Pinpoint the cell where the given text exists, returning its [X, Y] midpoint coordinate. 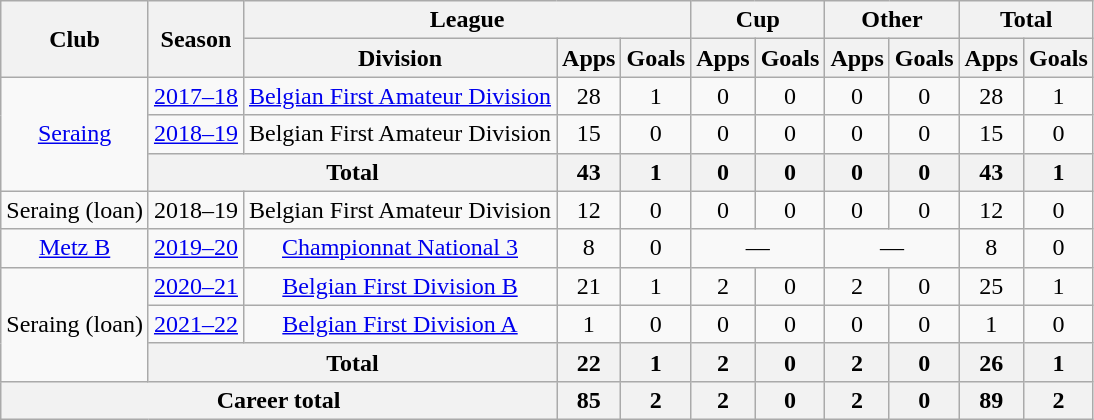
Cup [758, 20]
2020–21 [196, 286]
2017–18 [196, 96]
89 [991, 400]
Career total [279, 400]
Seraing [75, 134]
Season [196, 39]
Club [75, 39]
26 [991, 362]
Championnat National 3 [400, 248]
Other [892, 20]
85 [589, 400]
2021–22 [196, 324]
Division [400, 58]
2019–20 [196, 248]
21 [589, 286]
Belgian First Division B [400, 286]
25 [991, 286]
Belgian First Division A [400, 324]
22 [589, 362]
League [466, 20]
Metz B [75, 248]
